Capture the cell that displays the provided text and extract its [x, y] central coordinate. 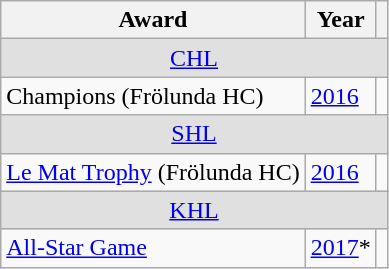
Year [340, 20]
Award [153, 20]
SHL [194, 134]
Le Mat Trophy (Frölunda HC) [153, 172]
All-Star Game [153, 248]
2017* [340, 248]
Champions (Frölunda HC) [153, 96]
KHL [194, 210]
CHL [194, 58]
